Pinpoint the cell where the given text exists, returning its (X, Y) midpoint coordinate. 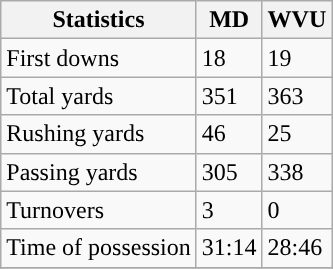
25 (297, 134)
Total yards (99, 96)
Rushing yards (99, 134)
28:46 (297, 248)
31:14 (229, 248)
Turnovers (99, 210)
18 (229, 58)
363 (297, 96)
19 (297, 58)
WVU (297, 20)
3 (229, 210)
Passing yards (99, 172)
Statistics (99, 20)
First downs (99, 58)
0 (297, 210)
Time of possession (99, 248)
351 (229, 96)
MD (229, 20)
305 (229, 172)
338 (297, 172)
46 (229, 134)
